Find where the given text appears and provide that cell's center as (x, y) coordinate. 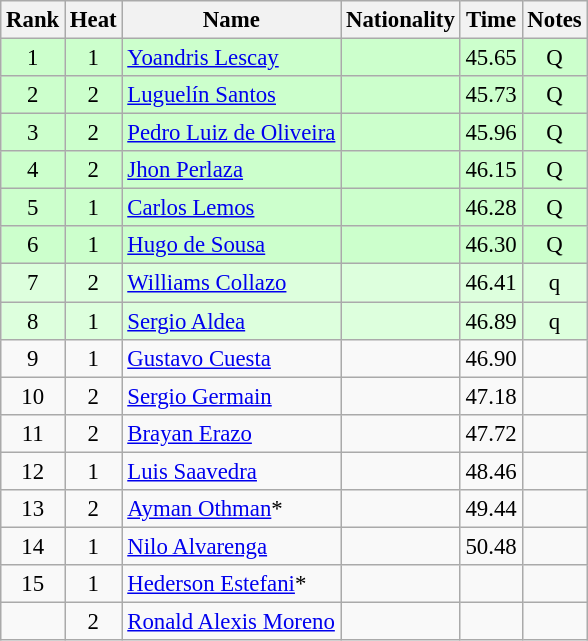
46.30 (491, 245)
Rank (33, 20)
4 (33, 170)
Pedro Luiz de Oliveira (232, 133)
48.46 (491, 471)
10 (33, 396)
47.18 (491, 396)
Notes (554, 20)
49.44 (491, 509)
Hugo de Sousa (232, 245)
Name (232, 20)
8 (33, 321)
45.96 (491, 133)
Time (491, 20)
Sergio Aldea (232, 321)
3 (33, 133)
15 (33, 584)
Sergio Germain (232, 396)
Hederson Estefani* (232, 584)
Jhon Perlaza (232, 170)
Ayman Othman* (232, 509)
12 (33, 471)
11 (33, 433)
50.48 (491, 546)
46.15 (491, 170)
13 (33, 509)
45.73 (491, 95)
5 (33, 208)
47.72 (491, 433)
46.28 (491, 208)
46.41 (491, 283)
Carlos Lemos (232, 208)
46.89 (491, 321)
Luis Saavedra (232, 471)
Ronald Alexis Moreno (232, 621)
Gustavo Cuesta (232, 358)
14 (33, 546)
Yoandris Lescay (232, 58)
6 (33, 245)
45.65 (491, 58)
Nilo Alvarenga (232, 546)
Heat (94, 20)
9 (33, 358)
46.90 (491, 358)
Williams Collazo (232, 283)
Nationality (400, 20)
7 (33, 283)
Brayan Erazo (232, 433)
Luguelín Santos (232, 95)
